Return [x, y] of the center of cell containing provided text 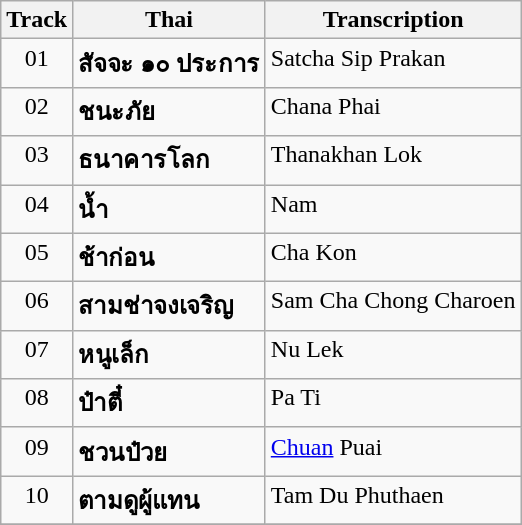
สามช่าจงเจริญ [170, 306]
Chuan Puai [393, 452]
น้ำ [170, 208]
08 [37, 404]
หนูเล็ก [170, 354]
ตามดูผู้แทน [170, 500]
Thai [170, 20]
06 [37, 306]
07 [37, 354]
Cha Kon [393, 258]
09 [37, 452]
03 [37, 160]
ป๋าตี๋ [170, 404]
01 [37, 64]
02 [37, 112]
04 [37, 208]
05 [37, 258]
Nu Lek [393, 354]
Track [37, 20]
Nam [393, 208]
Thanakhan Lok [393, 160]
Chana Phai [393, 112]
ช้าก่อน [170, 258]
ชนะภัย [170, 112]
Transcription [393, 20]
Tam Du Phuthaen [393, 500]
สัจจะ ๑๐ ประการ [170, 64]
10 [37, 500]
Pa Ti [393, 404]
Satcha Sip Prakan [393, 64]
ชวนป๋วย [170, 452]
Sam Cha Chong Charoen [393, 306]
ธนาคารโลก [170, 160]
